Pinpoint the cell where the given text exists, returning its (x, y) midpoint coordinate. 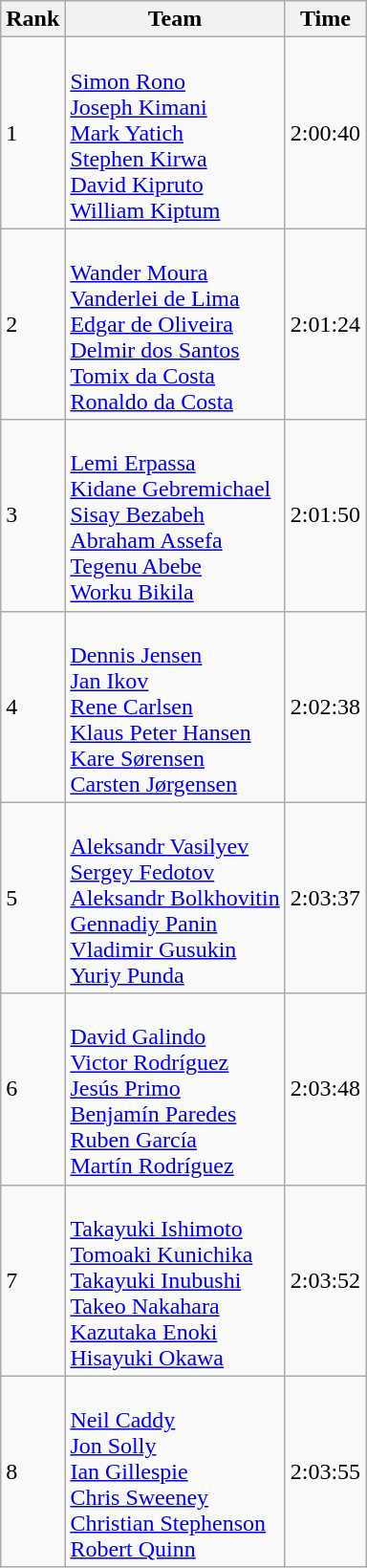
8 (32, 1471)
3 (32, 515)
6 (32, 1089)
Rank (32, 19)
Aleksandr VasilyevSergey FedotovAleksandr BolkhovitinGennadiy PaninVladimir GusukinYuriy Punda (175, 898)
David GalindoVictor RodríguezJesús PrimoBenjamín ParedesRuben GarcíaMartín Rodríguez (175, 1089)
2:00:40 (325, 133)
Dennis JensenJan IkovRene CarlsenKlaus Peter HansenKare SørensenCarsten Jørgensen (175, 707)
5 (32, 898)
Time (325, 19)
2:01:50 (325, 515)
Takayuki IshimotoTomoaki KunichikaTakayuki InubushiTakeo NakaharaKazutaka EnokiHisayuki Okawa (175, 1280)
Neil CaddyJon SollyIan GillespieChris SweeneyChristian StephensonRobert Quinn (175, 1471)
Lemi ErpassaKidane GebremichaelSisay BezabehAbraham AssefaTegenu AbebeWorku Bikila (175, 515)
2:03:55 (325, 1471)
2:02:38 (325, 707)
Team (175, 19)
Simon RonoJoseph KimaniMark YatichStephen KirwaDavid KiprutoWilliam Kiptum (175, 133)
2:03:37 (325, 898)
7 (32, 1280)
Wander MouraVanderlei de LimaEdgar de OliveiraDelmir dos SantosTomix da CostaRonaldo da Costa (175, 324)
2 (32, 324)
2:01:24 (325, 324)
4 (32, 707)
1 (32, 133)
2:03:52 (325, 1280)
2:03:48 (325, 1089)
